From the cell containing the given text, extract its center point as [X, Y] coordinate. 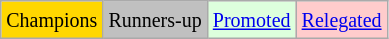
Runners-up [155, 20]
Relegated [342, 20]
Champions [52, 20]
Promoted [252, 20]
